Search for the cell housing the specified text and yield its (X, Y) center coordinate. 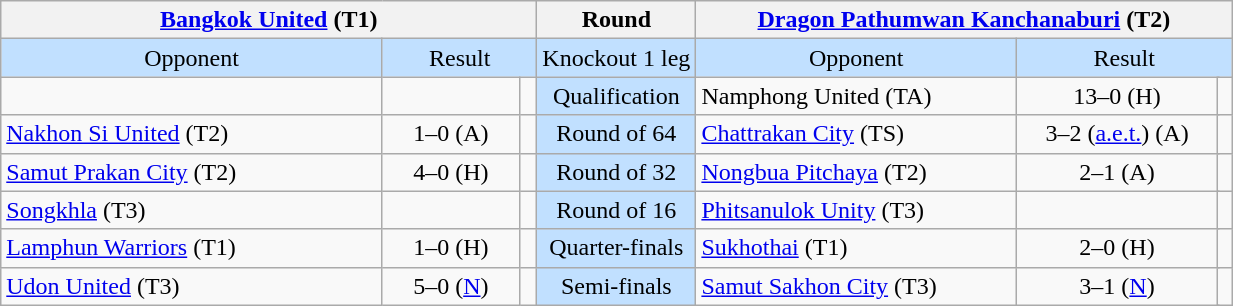
Samut Sakhon City (T3) (856, 286)
Round (616, 20)
Round of 32 (616, 172)
Nongbua Pitchaya (T2) (856, 172)
Dragon Pathumwan Kanchanaburi (T2) (964, 20)
Knockout 1 leg (616, 58)
Lamphun Warriors (T1) (192, 248)
Phitsanulok Unity (T3) (856, 210)
Bangkok United (T1) (269, 20)
Songkhla (T3) (192, 210)
Semi-finals (616, 286)
Sukhothai (T1) (856, 248)
2–0 (H) (1118, 248)
4–0 (H) (450, 172)
5–0 (N) (450, 286)
2–1 (A) (1118, 172)
Namphong United (TA) (856, 96)
Samut Prakan City (T2) (192, 172)
Round of 16 (616, 210)
Udon United (T3) (192, 286)
Round of 64 (616, 134)
1–0 (A) (450, 134)
1–0 (H) (450, 248)
Nakhon Si United (T2) (192, 134)
Chattrakan City (TS) (856, 134)
Qualification (616, 96)
3–1 (N) (1118, 286)
13–0 (H) (1118, 96)
3–2 (a.e.t.) (A) (1118, 134)
Quarter-finals (616, 248)
